From the cell containing the given text, extract its center point as (x, y) coordinate. 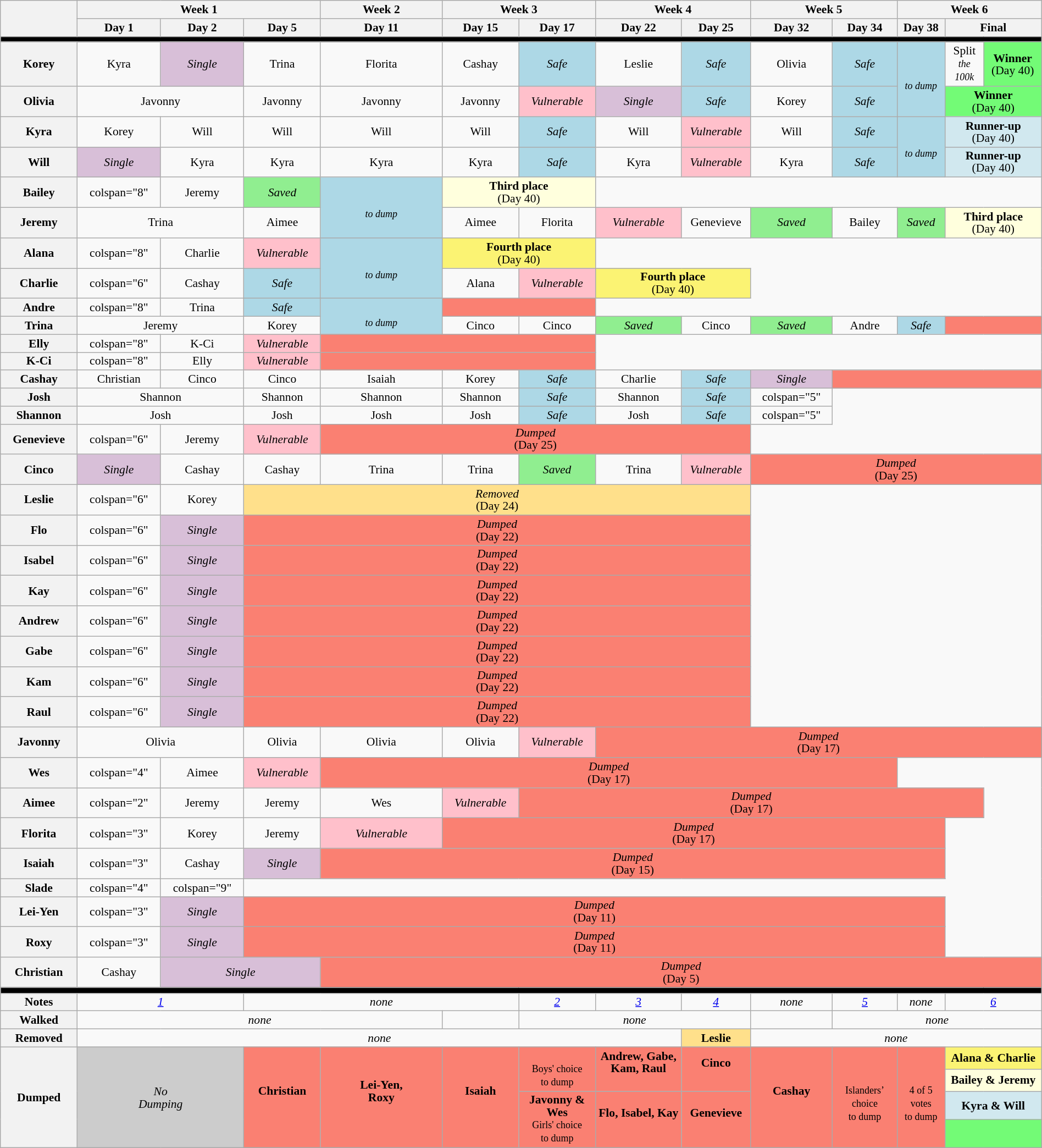
Dumped (Day 15) (633, 863)
Kyra & Will (993, 1106)
3 (639, 1002)
Lei-Yen (39, 912)
Day 38 (921, 27)
Kam (39, 682)
Week 1 (199, 10)
Day 34 (865, 27)
Week 5 (823, 10)
4 of 5 votesto dump (921, 1097)
colspan="9" (202, 887)
Day 5 (282, 27)
Splitthe 100k (964, 65)
Alana & Charlie (993, 1058)
Andrew (39, 621)
Gabe (39, 651)
Notes (39, 1002)
Removed (39, 1038)
Day 15 (480, 27)
Day 32 (791, 27)
NoDumping (160, 1097)
Isabel (39, 561)
Kay (39, 590)
Flo, Isabel, Kay (639, 1119)
Roxy (39, 942)
Walked (39, 1020)
Week 3 (519, 10)
Day 11 (381, 27)
Slade (39, 887)
Final (993, 27)
5 (865, 1002)
Removed (Day 24) (497, 500)
Day 17 (557, 27)
Raul (39, 713)
4 (716, 1002)
2 (557, 1002)
Day 1 (119, 27)
Week 4 (673, 10)
Andrew, Gabe, Kam, Raul (639, 1069)
Bailey & Jeremy (993, 1080)
Day 22 (639, 27)
Boys' choiceto dump (557, 1069)
6 (993, 1002)
Lei-Yen,Roxy (381, 1097)
Flo (39, 530)
colspan="2" (119, 803)
Day 25 (716, 27)
Islanders’ choiceto dump (865, 1097)
Dumped (Day 5) (681, 972)
Javonny & WesGirls' choiceto dump (557, 1119)
1 (160, 1002)
Week 6 (969, 10)
Dumped (39, 1097)
Day 2 (202, 27)
Week 2 (381, 10)
